From the cell containing the given text, extract its center point as [x, y] coordinate. 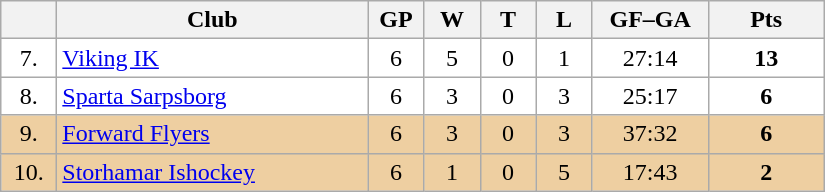
2 [766, 172]
37:32 [650, 134]
L [564, 20]
27:14 [650, 58]
W [452, 20]
10. [29, 172]
T [508, 20]
Sparta Sarpsborg [212, 96]
13 [766, 58]
Storhamar Ishockey [212, 172]
Forward Flyers [212, 134]
GF–GA [650, 20]
7. [29, 58]
9. [29, 134]
GP [396, 20]
17:43 [650, 172]
8. [29, 96]
Club [212, 20]
Viking IK [212, 58]
25:17 [650, 96]
Pts [766, 20]
